Pinpoint the cell where the given text exists, returning its (x, y) midpoint coordinate. 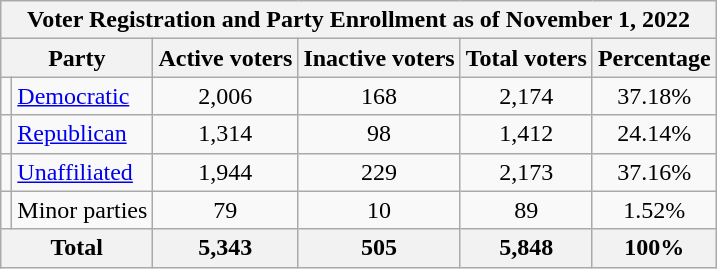
Inactive voters (379, 58)
24.14% (654, 134)
505 (379, 248)
Minor parties (82, 210)
168 (379, 96)
1.52% (654, 210)
Total (77, 248)
2,174 (526, 96)
37.18% (654, 96)
98 (379, 134)
1,944 (226, 172)
Percentage (654, 58)
229 (379, 172)
100% (654, 248)
1,412 (526, 134)
Republican (82, 134)
1,314 (226, 134)
5,848 (526, 248)
Unaffiliated (82, 172)
Active voters (226, 58)
79 (226, 210)
Democratic (82, 96)
89 (526, 210)
Voter Registration and Party Enrollment as of November 1, 2022 (359, 20)
10 (379, 210)
2,006 (226, 96)
5,343 (226, 248)
Total voters (526, 58)
Party (77, 58)
2,173 (526, 172)
37.16% (654, 172)
